Output the [x, y] coordinate of the center of the cell containing the given text.  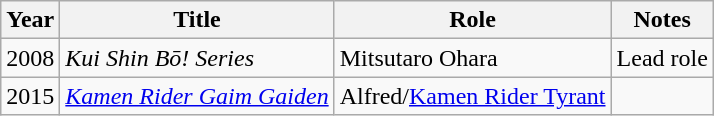
Role [472, 20]
Alfred/Kamen Rider Tyrant [472, 96]
Lead role [662, 58]
Title [197, 20]
Mitsutaro Ohara [472, 58]
2008 [30, 58]
Year [30, 20]
Kui Shin Bō! Series [197, 58]
Notes [662, 20]
Kamen Rider Gaim Gaiden [197, 96]
2015 [30, 96]
